Output the [X, Y] coordinate of the center of the cell containing the given text.  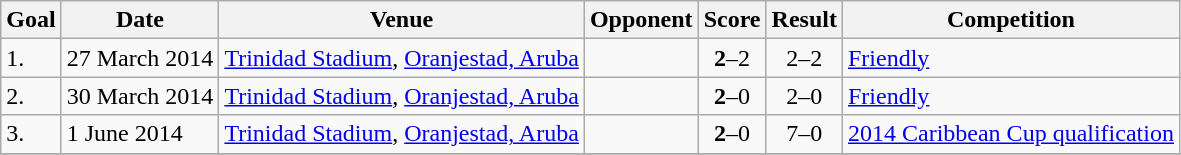
7–0 [804, 134]
Venue [402, 20]
Score [732, 20]
1. [31, 58]
Date [140, 20]
Opponent [641, 20]
3. [31, 134]
2. [31, 96]
30 March 2014 [140, 96]
27 March 2014 [140, 58]
Result [804, 20]
2014 Caribbean Cup qualification [1010, 134]
Competition [1010, 20]
Goal [31, 20]
1 June 2014 [140, 134]
